Return (X, Y) of the center of cell containing provided text 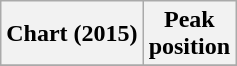
Peakposition (189, 34)
Chart (2015) (72, 34)
